Pinpoint the cell where the given text exists, returning its (x, y) midpoint coordinate. 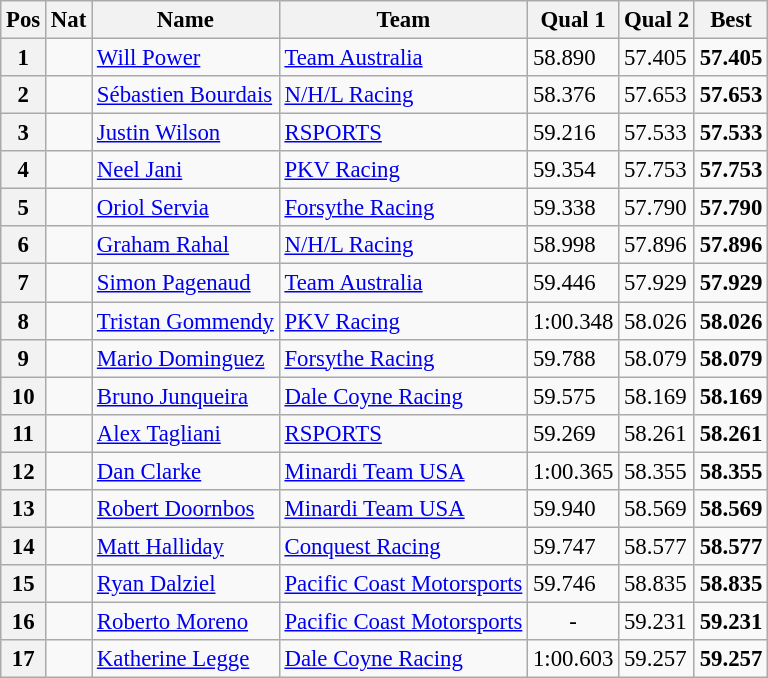
Simon Pagenaud (186, 283)
Oriol Servia (186, 208)
9 (24, 358)
59.354 (574, 170)
1:00.348 (574, 321)
14 (24, 546)
Tristan Gommendy (186, 321)
Team (404, 20)
58.376 (574, 95)
1 (24, 58)
Will Power (186, 58)
5 (24, 208)
Neel Jani (186, 170)
7 (24, 283)
Alex Tagliani (186, 433)
59.746 (574, 584)
10 (24, 396)
1:00.365 (574, 471)
12 (24, 471)
6 (24, 245)
59.788 (574, 358)
Sébastien Bourdais (186, 95)
2 (24, 95)
3 (24, 133)
58.998 (574, 245)
Qual 2 (657, 20)
Katherine Legge (186, 659)
Name (186, 20)
Conquest Racing (404, 546)
Qual 1 (574, 20)
59.269 (574, 433)
Dan Clarke (186, 471)
15 (24, 584)
Bruno Junqueira (186, 396)
Best (730, 20)
59.747 (574, 546)
Matt Halliday (186, 546)
11 (24, 433)
13 (24, 509)
Graham Rahal (186, 245)
1:00.603 (574, 659)
59.575 (574, 396)
59.338 (574, 208)
8 (24, 321)
Justin Wilson (186, 133)
17 (24, 659)
16 (24, 621)
Roberto Moreno (186, 621)
59.940 (574, 509)
59.216 (574, 133)
Ryan Dalziel (186, 584)
Pos (24, 20)
Mario Dominguez (186, 358)
4 (24, 170)
59.446 (574, 283)
- (574, 621)
58.890 (574, 58)
Robert Doornbos (186, 509)
Nat (69, 20)
